Scan for the cell matching the given text and deliver its (X, Y) coordinate at center. 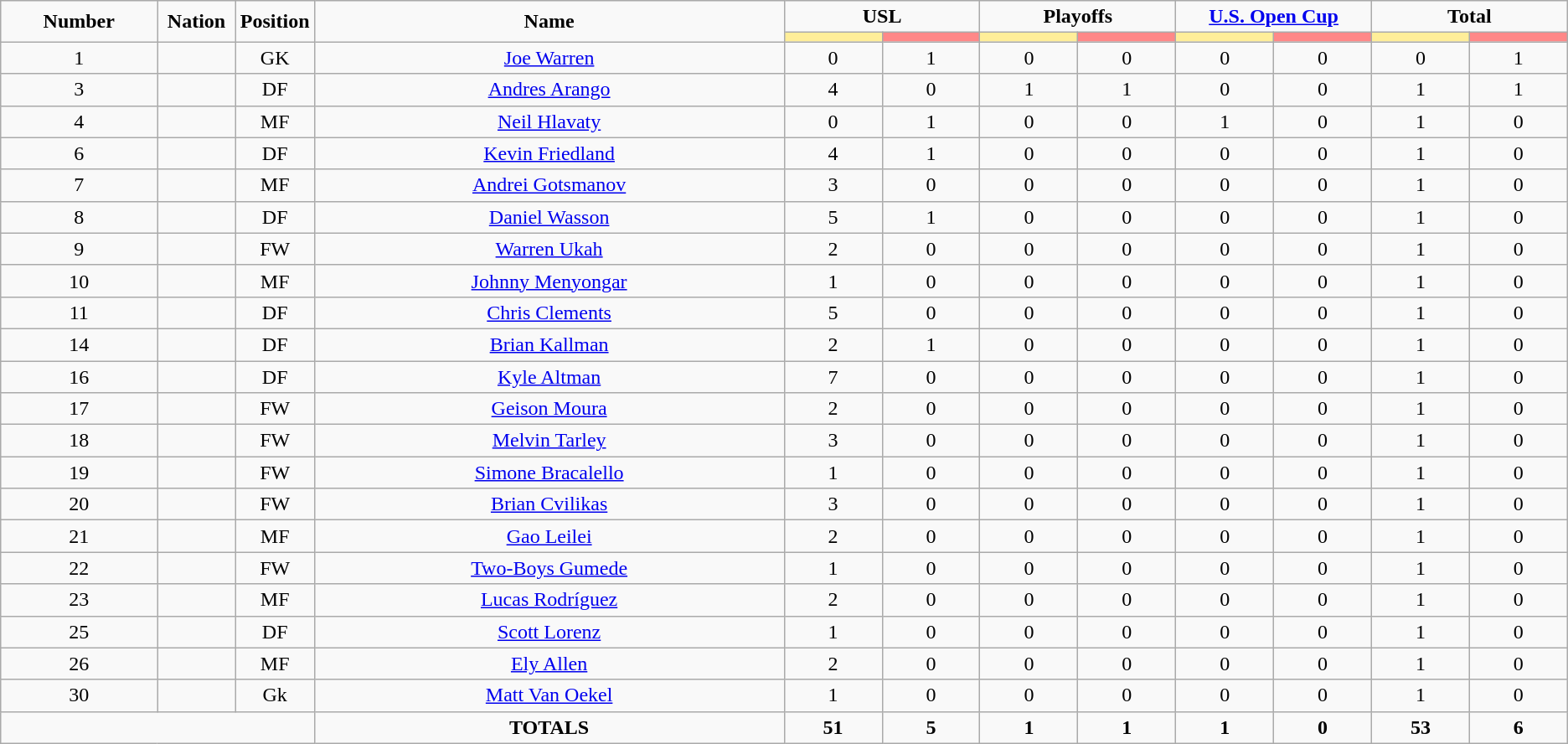
Kevin Friedland (549, 153)
20 (79, 504)
51 (833, 727)
18 (79, 441)
17 (79, 409)
Andres Arango (549, 90)
26 (79, 664)
53 (1421, 727)
USL (882, 17)
Joe Warren (549, 58)
Chris Clements (549, 313)
Melvin Tarley (549, 441)
Johnny Menyongar (549, 281)
9 (79, 249)
Daniel Wasson (549, 217)
Playoffs (1078, 17)
11 (79, 313)
10 (79, 281)
Geison Moura (549, 409)
Lucas Rodríguez (549, 600)
Simone Bracalello (549, 473)
TOTALS (549, 727)
Kyle Altman (549, 376)
8 (79, 217)
Brian Cvilikas (549, 504)
23 (79, 600)
Ely Allen (549, 664)
U.S. Open Cup (1274, 17)
Gk (275, 695)
Number (79, 22)
19 (79, 473)
16 (79, 376)
Matt Van Oekel (549, 695)
21 (79, 536)
30 (79, 695)
22 (79, 568)
Scott Lorenz (549, 632)
Two-Boys Gumede (549, 568)
Nation (197, 22)
14 (79, 344)
Brian Kallman (549, 344)
Andrei Gotsmanov (549, 185)
Total (1469, 17)
Warren Ukah (549, 249)
Neil Hlavaty (549, 121)
GK (275, 58)
25 (79, 632)
Name (549, 22)
Position (275, 22)
Gao Leilei (549, 536)
